Detect which cell encompasses the target text, then output its [x, y] center coordinate. 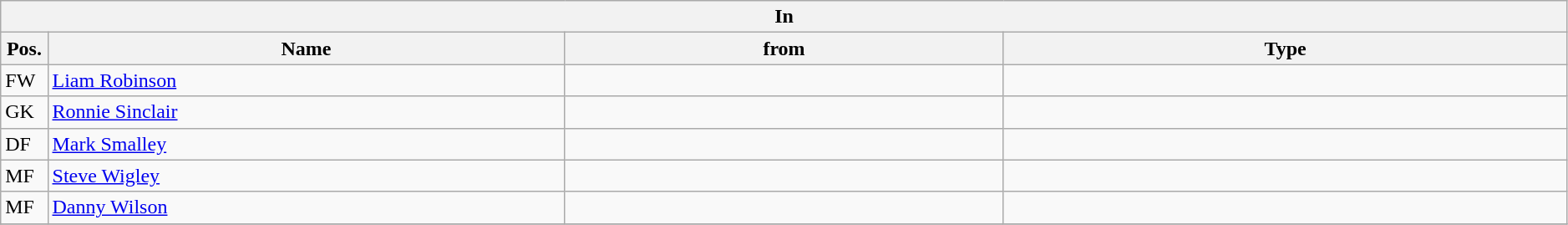
Ronnie Sinclair [306, 112]
Steve Wigley [306, 176]
Type [1285, 49]
Danny Wilson [306, 207]
Mark Smalley [306, 144]
DF [24, 144]
GK [24, 112]
Liam Robinson [306, 80]
In [784, 17]
Pos. [24, 49]
from [784, 49]
FW [24, 80]
Name [306, 49]
